Output the [X, Y] coordinate of the center of the cell containing the given text.  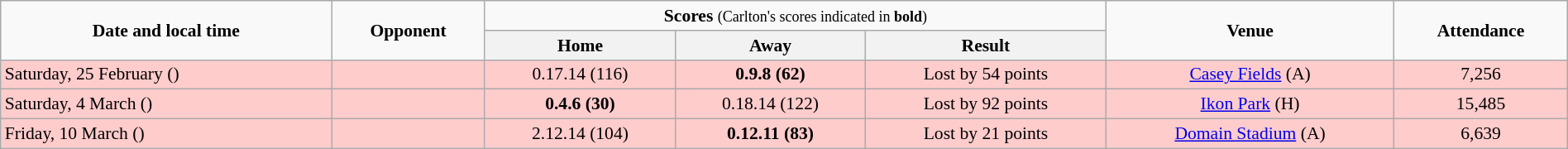
0.17.14 (116) [580, 74]
Scores (Carlton's scores indicated in bold) [796, 16]
2.12.14 (104) [580, 134]
Attendance [1481, 30]
Friday, 10 March () [166, 134]
15,485 [1481, 104]
Saturday, 4 March () [166, 104]
Lost by 54 points [986, 74]
0.4.6 (30) [580, 104]
0.9.8 (62) [770, 74]
0.18.14 (122) [770, 104]
Lost by 92 points [986, 104]
Ikon Park (H) [1250, 104]
Venue [1250, 30]
Result [986, 46]
Away [770, 46]
Domain Stadium (A) [1250, 134]
Lost by 21 points [986, 134]
Opponent [409, 30]
Home [580, 46]
Date and local time [166, 30]
0.12.11 (83) [770, 134]
Casey Fields (A) [1250, 74]
Saturday, 25 February () [166, 74]
7,256 [1481, 74]
6,639 [1481, 134]
